Capture the cell that displays the provided text and extract its [x, y] central coordinate. 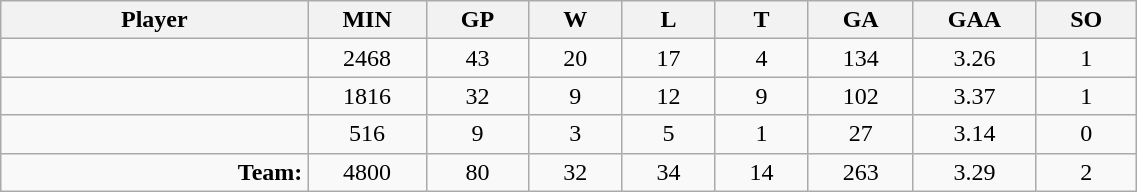
L [668, 20]
80 [477, 172]
20 [576, 58]
GP [477, 20]
3.14 [974, 134]
102 [860, 96]
43 [477, 58]
27 [860, 134]
0 [1086, 134]
263 [860, 172]
3.37 [974, 96]
SO [1086, 20]
14 [762, 172]
5 [668, 134]
3 [576, 134]
2468 [367, 58]
2 [1086, 172]
134 [860, 58]
MIN [367, 20]
3.29 [974, 172]
Player [154, 20]
GAA [974, 20]
3.26 [974, 58]
1816 [367, 96]
Team: [154, 172]
17 [668, 58]
4 [762, 58]
T [762, 20]
4800 [367, 172]
516 [367, 134]
W [576, 20]
12 [668, 96]
GA [860, 20]
34 [668, 172]
